Detect which cell encompasses the target text, then output its [X, Y] center coordinate. 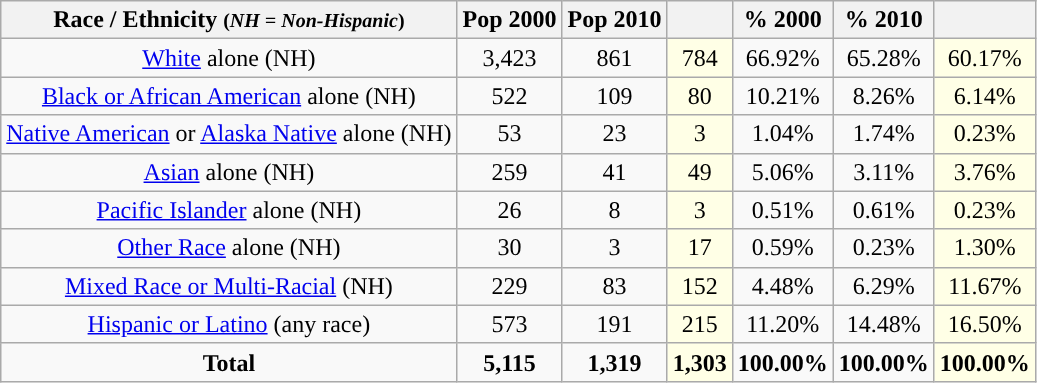
41 [614, 172]
152 [700, 286]
109 [614, 96]
17 [700, 248]
Native American or Alaska Native alone (NH) [229, 134]
3.76% [984, 172]
23 [614, 134]
259 [510, 172]
White alone (NH) [229, 58]
% 2000 [782, 20]
8 [614, 210]
3.11% [884, 172]
3,423 [510, 58]
1.04% [782, 134]
83 [614, 286]
Pop 2000 [510, 20]
66.92% [782, 58]
53 [510, 134]
Other Race alone (NH) [229, 248]
Mixed Race or Multi-Racial (NH) [229, 286]
6.29% [884, 286]
191 [614, 324]
573 [510, 324]
5.06% [782, 172]
11.20% [782, 324]
65.28% [884, 58]
784 [700, 58]
Race / Ethnicity (NH = Non-Hispanic) [229, 20]
522 [510, 96]
Pacific Islander alone (NH) [229, 210]
Asian alone (NH) [229, 172]
8.26% [884, 96]
Black or African American alone (NH) [229, 96]
0.61% [884, 210]
49 [700, 172]
60.17% [984, 58]
0.59% [782, 248]
861 [614, 58]
11.67% [984, 286]
26 [510, 210]
30 [510, 248]
14.48% [884, 324]
1,303 [700, 362]
6.14% [984, 96]
1.30% [984, 248]
215 [700, 324]
0.51% [782, 210]
10.21% [782, 96]
4.48% [782, 286]
% 2010 [884, 20]
Pop 2010 [614, 20]
1.74% [884, 134]
1,319 [614, 362]
16.50% [984, 324]
5,115 [510, 362]
80 [700, 96]
Total [229, 362]
229 [510, 286]
Hispanic or Latino (any race) [229, 324]
